Capture the cell that displays the provided text and extract its (x, y) central coordinate. 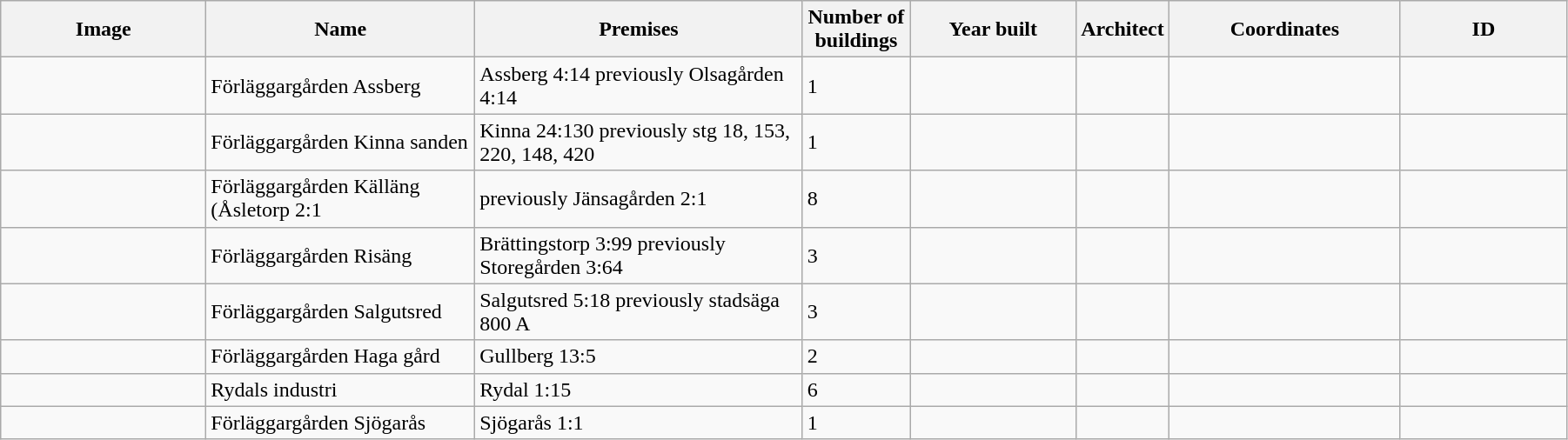
Image (104, 30)
Rydals industri (341, 390)
Premises (639, 30)
Sjögarås 1:1 (639, 423)
Kinna 24:130 previously stg 18, 153, 220, 148, 420 (639, 143)
2 (856, 357)
Förläggargården Risäng (341, 256)
Brättingstorp 3:99 previously Storegården 3:64 (639, 256)
Förläggargården Salgutsred (341, 311)
Number ofbuildings (856, 30)
Architect (1122, 30)
Rydal 1:15 (639, 390)
Assberg 4:14 previously Olsagården 4:14 (639, 85)
Salgutsred 5:18 previously stadsäga 800 A (639, 311)
previously Jänsagården 2:1 (639, 198)
Name (341, 30)
6 (856, 390)
Förläggargården Kinna sanden (341, 143)
Förläggargården Sjögarås (341, 423)
Förläggargården Källäng (Åsletorp 2:1 (341, 198)
8 (856, 198)
Gullberg 13:5 (639, 357)
Year built (994, 30)
Förläggargården Haga gård (341, 357)
Coordinates (1284, 30)
Förläggargården Assberg (341, 85)
ID (1483, 30)
